Search for the cell housing the specified text and yield its [X, Y] center coordinate. 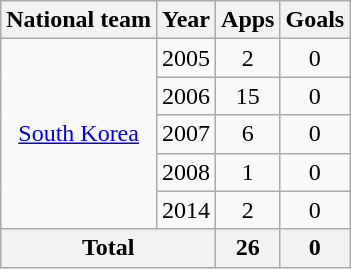
Apps [248, 20]
Year [186, 20]
1 [248, 172]
2007 [186, 134]
Total [108, 248]
2006 [186, 96]
6 [248, 134]
2014 [186, 210]
South Korea [79, 134]
National team [79, 20]
15 [248, 96]
Goals [315, 20]
2005 [186, 58]
2008 [186, 172]
26 [248, 248]
